Capture the cell that displays the provided text and extract its (X, Y) central coordinate. 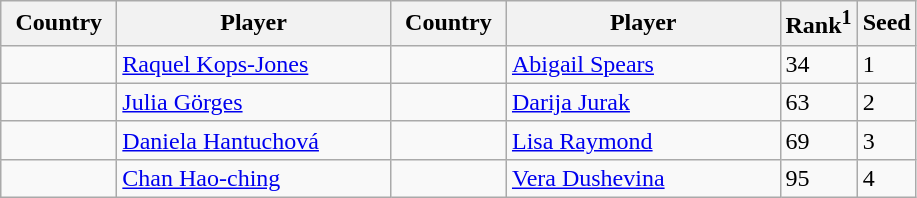
95 (818, 178)
4 (886, 178)
34 (818, 64)
Vera Dushevina (643, 178)
69 (818, 140)
Seed (886, 24)
Julia Görges (254, 102)
Darija Jurak (643, 102)
Abigail Spears (643, 64)
1 (886, 64)
2 (886, 102)
Rank1 (818, 24)
3 (886, 140)
Lisa Raymond (643, 140)
Daniela Hantuchová (254, 140)
Raquel Kops-Jones (254, 64)
Chan Hao-ching (254, 178)
63 (818, 102)
